Pinpoint the cell where the given text exists, returning its [x, y] midpoint coordinate. 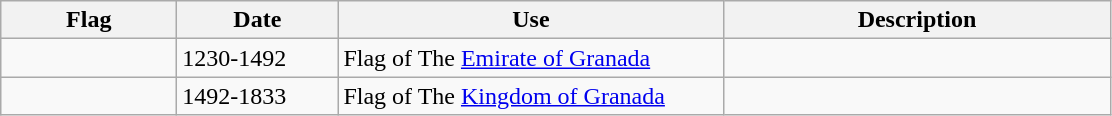
1230-1492 [258, 58]
Flag [89, 20]
Flag of The Emirate of Granada [531, 58]
Date [258, 20]
Flag of The Kingdom of Granada [531, 96]
1492-1833 [258, 96]
Use [531, 20]
Description [917, 20]
